Search for the cell housing the specified text and yield its [x, y] center coordinate. 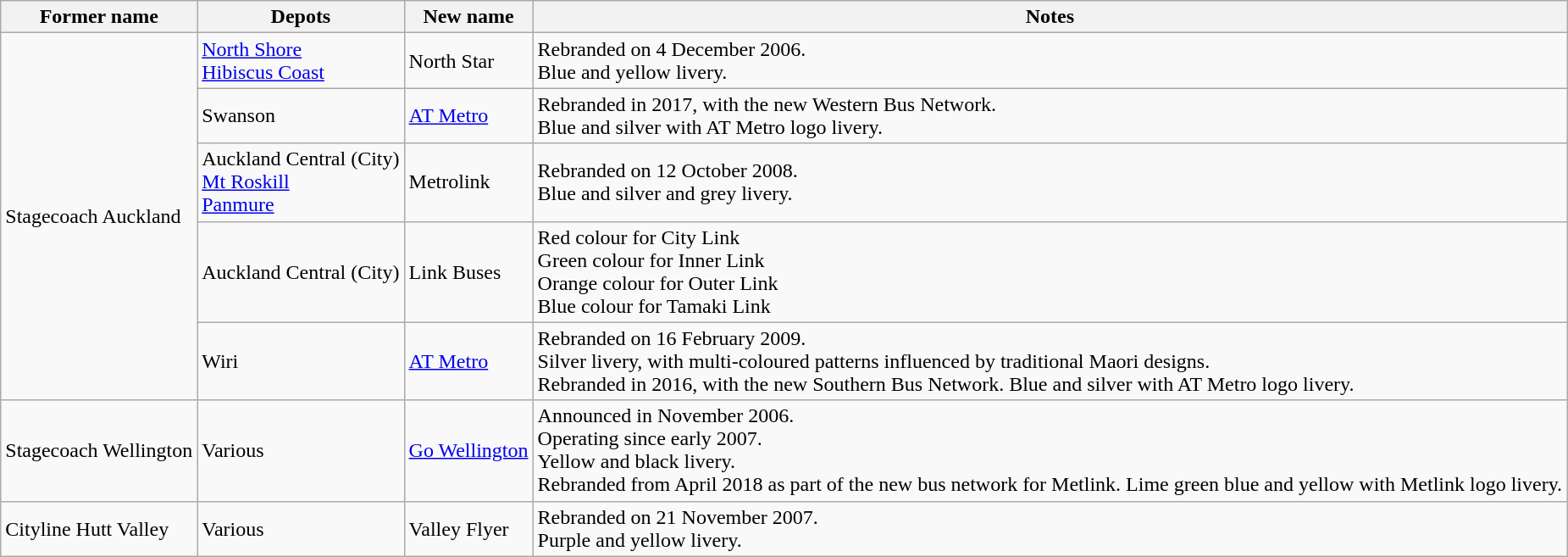
Rebranded on 12 October 2008.Blue and silver and grey livery. [1050, 182]
Cityline Hutt Valley [99, 529]
Notes [1050, 17]
Swanson [301, 115]
Auckland Central (City)Mt RoskillPanmure [301, 182]
Link Buses [468, 271]
Rebranded on 21 November 2007.Purple and yellow livery. [1050, 529]
Former name [99, 17]
Red colour for City LinkGreen colour for Inner LinkOrange colour for Outer LinkBlue colour for Tamaki Link [1050, 271]
Wiri [301, 361]
Valley Flyer [468, 529]
Rebranded in 2017, with the new Western Bus Network.Blue and silver with AT Metro logo livery. [1050, 115]
North ShoreHibiscus Coast [301, 61]
Stagecoach Wellington [99, 451]
Auckland Central (City) [301, 271]
Stagecoach Auckland [99, 217]
Go Wellington [468, 451]
New name [468, 17]
Rebranded on 4 December 2006.Blue and yellow livery. [1050, 61]
Metrolink [468, 182]
Depots [301, 17]
North Star [468, 61]
